Output the [X, Y] coordinate of the center of the cell containing the given text.  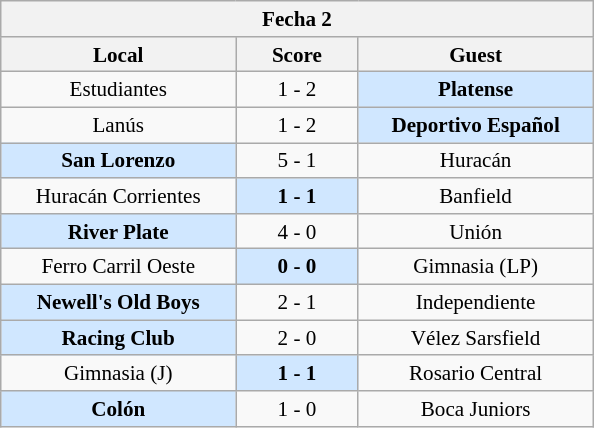
5 - 1 [297, 160]
Huracán [476, 160]
Vélez Sarsfield [476, 338]
Gimnasia (LP) [476, 266]
Score [297, 54]
Rosario Central [476, 372]
Deportivo Español [476, 124]
Ferro Carril Oeste [118, 266]
Colón [118, 408]
2 - 1 [297, 302]
4 - 0 [297, 230]
River Plate [118, 230]
0 - 0 [297, 266]
San Lorenzo [118, 160]
Gimnasia (J) [118, 372]
Unión [476, 230]
Independiente [476, 302]
1 - 0 [297, 408]
Huracán Corrientes [118, 196]
2 - 0 [297, 338]
Local [118, 54]
Fecha 2 [297, 18]
Newell's Old Boys [118, 302]
Estudiantes [118, 90]
Banfield [476, 196]
Guest [476, 54]
Boca Juniors [476, 408]
Racing Club [118, 338]
Lanús [118, 124]
Platense [476, 90]
